Output the (X, Y) coordinate of the center of the cell containing the given text.  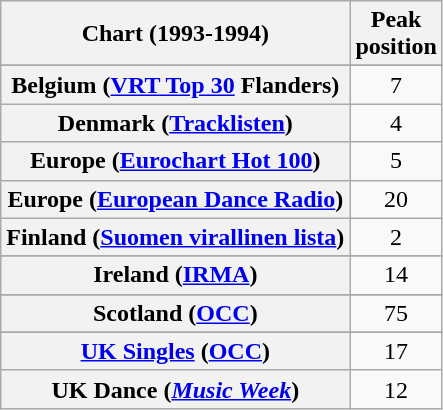
Scotland (OCC) (176, 313)
75 (396, 313)
5 (396, 161)
Ireland (IRMA) (176, 275)
17 (396, 351)
20 (396, 199)
2 (396, 237)
4 (396, 123)
Europe (Eurochart Hot 100) (176, 161)
Denmark (Tracklisten) (176, 123)
14 (396, 275)
Europe (European Dance Radio) (176, 199)
Chart (1993-1994) (176, 34)
Peakposition (396, 34)
UK Dance (Music Week) (176, 389)
Finland (Suomen virallinen lista) (176, 237)
Belgium (VRT Top 30 Flanders) (176, 85)
12 (396, 389)
UK Singles (OCC) (176, 351)
7 (396, 85)
